Output the [X, Y] coordinate of the center of the cell containing the given text.  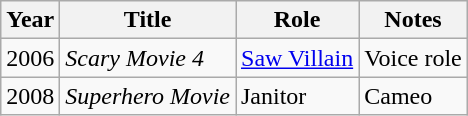
Scary Movie 4 [148, 58]
Saw Villain [298, 58]
Role [298, 20]
Notes [414, 20]
Title [148, 20]
Voice role [414, 58]
Cameo [414, 96]
Year [30, 20]
2006 [30, 58]
2008 [30, 96]
Superhero Movie [148, 96]
Janitor [298, 96]
